Search for the cell housing the specified text and yield its (x, y) center coordinate. 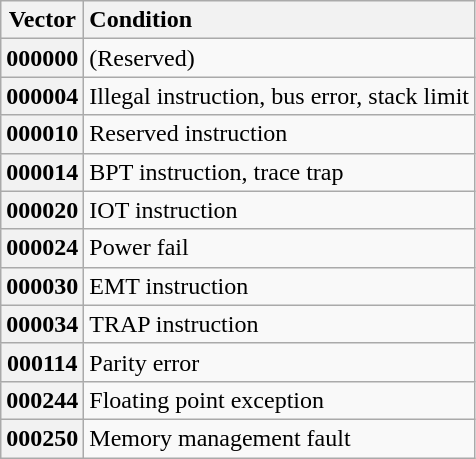
000020 (42, 210)
EMT instruction (280, 286)
Condition (280, 20)
000004 (42, 96)
Memory management fault (280, 438)
000030 (42, 286)
Vector (42, 20)
000250 (42, 438)
Reserved instruction (280, 134)
Parity error (280, 362)
000000 (42, 58)
BPT instruction, trace trap (280, 172)
000244 (42, 400)
Floating point exception (280, 400)
TRAP instruction (280, 324)
(Reserved) (280, 58)
000034 (42, 324)
000024 (42, 248)
000014 (42, 172)
Illegal instruction, bus error, stack limit (280, 96)
000010 (42, 134)
000114 (42, 362)
IOT instruction (280, 210)
Power fail (280, 248)
